From the cell containing the given text, extract its center point as (x, y) coordinate. 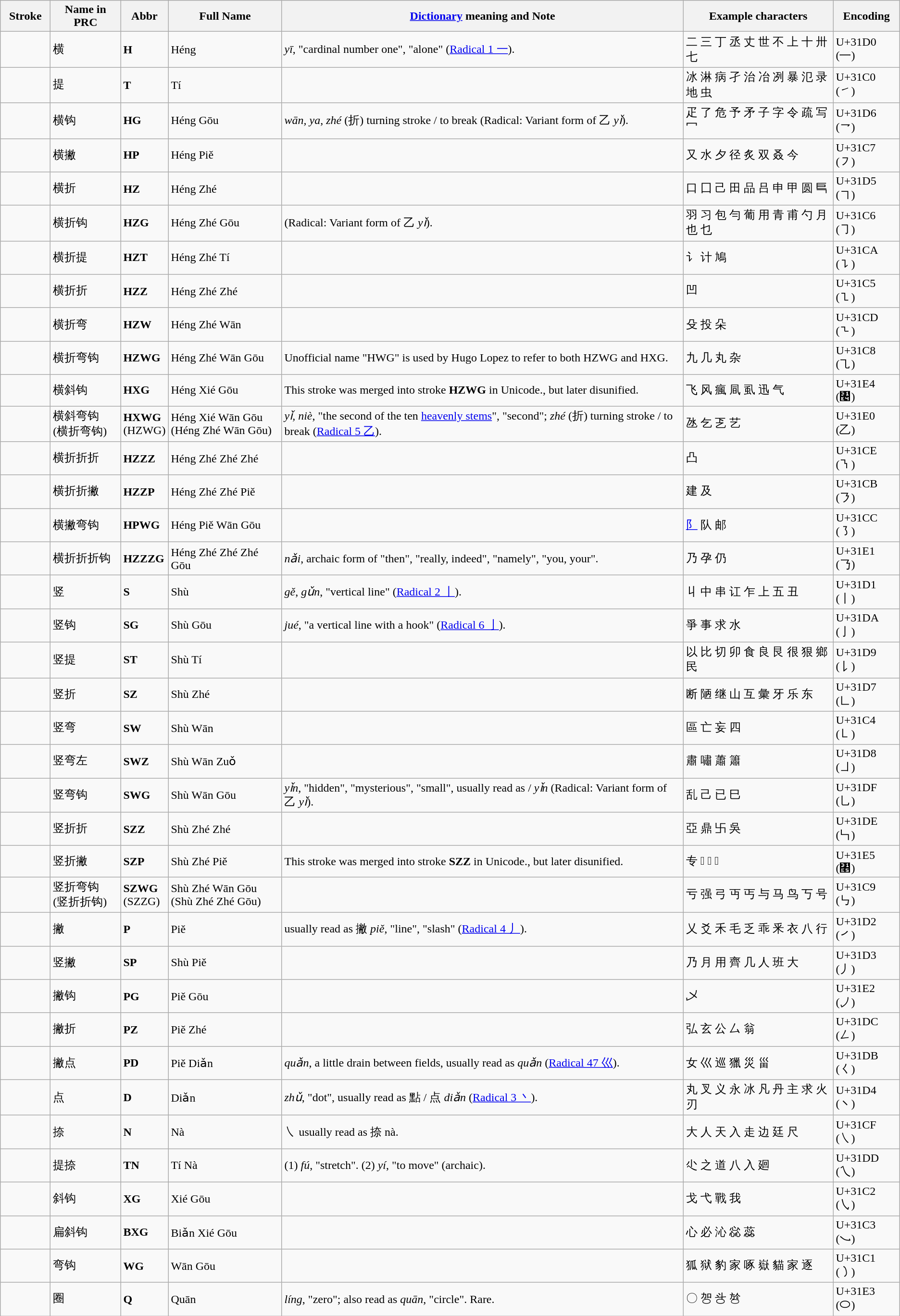
HZ (144, 189)
U+31E1 (㇡) (866, 559)
(Radical: Variant form of 乙 yǐ). (483, 223)
U+31DA (㇚) (866, 625)
T (144, 85)
Shù Tí (225, 660)
乃 孕 仍 (758, 559)
HZZP (144, 492)
U+31DD (㇝) (866, 1166)
弯钩 (86, 1266)
HXWG(HZWG) (144, 423)
捺 (86, 1132)
Stroke (25, 16)
U+31DB (㇛) (866, 1063)
Shù Wān Zuǒ (225, 761)
D (144, 1097)
撇 (86, 929)
Shù Gōu (225, 625)
S (144, 592)
横折折折 (86, 459)
(1) fú, "stretch". (2) yí, "to move" (archaic). (483, 1166)
竖弯 (86, 728)
阝 队 邮 (758, 525)
HP (144, 155)
usually read as 撇 piě, "line", "slash" (Radical 4 丿). (483, 929)
U+31C1 (㇁) (866, 1266)
氹 乞 乤 艺 (758, 423)
BXG (144, 1232)
TN (144, 1166)
U+31C7 (㇇) (866, 155)
羽 习 包 勻 葡 用 青 甫 勺 月 也 乜 (758, 223)
Wān Gōu (225, 1266)
〇 㔔 㪳 㫈 (758, 1299)
HZW (144, 324)
竖折弯钩(竖折折钩) (86, 894)
亞 鼎 卐 吳 (758, 829)
圈 (86, 1299)
撇钩 (86, 996)
Héng Xié Wān Gōu(Héng Zhé Wān Gōu) (225, 423)
U+31E3 (㇣) (866, 1299)
U+31E4 (㇤) (866, 390)
U+31D7 (㇗) (866, 695)
女 巛 巡 獵 災 甾 (758, 1063)
心 必 沁 惢 蕊 (758, 1232)
N (144, 1132)
Shù Piě (225, 963)
SZP (144, 861)
SWG (144, 795)
Abbr (144, 16)
戈 弋 戰 我 (758, 1199)
乂 爻 禾 毛 乏 乖 釆 衣 八 行 (758, 929)
横折折撇 (86, 492)
乄 (758, 996)
凹 (758, 291)
专 𧦮 𤓷 𤦡 (758, 861)
Héng Zhé Zhé Piě (225, 492)
Héng Gōu (225, 121)
Piě Zhé (225, 1030)
横折折折钩 (86, 559)
Quān (225, 1299)
U+31E0 (㇠) (866, 423)
竖提 (86, 660)
zhǔ, "dot", usually read as 點 / 点 diǎn (Radical 3 丶). (483, 1097)
殳 投 朵 (758, 324)
HPWG (144, 525)
又 水 夕 径 炙 双 叒 今 (758, 155)
Shù Zhé Wān Gōu(Shù Zhé Zhé Gōu) (225, 894)
HZZZG (144, 559)
H (144, 50)
横折折 (86, 291)
U+31D5 (㇕) (866, 189)
Q (144, 1299)
竖钩 (86, 625)
U+31D4 (㇔) (866, 1097)
U+31CE (㇎) (866, 459)
九 几 丸 杂 (758, 358)
横撇 (86, 155)
Example characters (758, 16)
Héng Piě Wān Gōu (225, 525)
冰 淋 病 孑 治 冶 冽 暴 氾 录 地 虫 (758, 85)
XG (144, 1199)
Unofficial name "HWG" is used by Hugo Lopez to refer to both HZWG and HXG. (483, 358)
U+31C8 (㇈) (866, 358)
U+31DC (㇜) (866, 1030)
凸 (758, 459)
横折 (86, 189)
Héng Zhé Wān (225, 324)
líng, "zero"; also read as quān, "circle". Rare. (483, 1299)
U+31D1 (㇑) (866, 592)
SP (144, 963)
Héng Piě (225, 155)
乱 己 已 巳 (758, 795)
U+31C2 (㇂) (866, 1199)
弘 玄 公 厶 翁 (758, 1030)
U+31D9 (㇙) (866, 660)
提 (86, 85)
Héng Xié Gōu (225, 390)
SZZ (144, 829)
横钩 (86, 121)
U+31C6 (㇆) (866, 223)
U+31CF (㇏) (866, 1132)
U+31C9 (㇉) (866, 894)
Héng Zhé Gōu (225, 223)
竖折 (86, 695)
Héng Zhé Zhé (225, 291)
Héng Zhé Zhé Zhé (225, 459)
Shù (225, 592)
U+31DF (㇟) (866, 795)
ST (144, 660)
Piě Diǎn (225, 1063)
Héng Zhé Tí (225, 258)
横折弯 (86, 324)
SZ (144, 695)
U+31C3 (㇃) (866, 1232)
U+31D0 (㇐) (866, 50)
竖弯左 (86, 761)
U+31D2 (㇒) (866, 929)
Piě (225, 929)
U+31CC (㇌) (866, 525)
口 囗 己 田 品 吕 申 甲 圆 巪 (758, 189)
HG (144, 121)
WG (144, 1266)
P (144, 929)
疋 了 危 予 矛 子 字 令 疏 写 冖 (758, 121)
Biǎn Xié Gōu (225, 1232)
横折提 (86, 258)
jué, "a vertical line with a hook" (Radical 6 亅). (483, 625)
This stroke was merged into stroke HZWG in Unicode., but later disunified. (483, 390)
U+31D6 (㇖) (866, 121)
点 (86, 1097)
U+31D3 (㇓) (866, 963)
U+31D8 (㇘) (866, 761)
Diǎn (225, 1097)
SW (144, 728)
區 亡 妄 四 (758, 728)
U+31CB (㇋) (866, 492)
Name in PRC (86, 16)
Tí Nà (225, 1166)
Xié Gōu (225, 1199)
竖撇 (86, 963)
yǐn, "hidden", "mysterious", "small", usually read as / yǐn (Radical: Variant form of 乙 yǐ). (483, 795)
提捺 (86, 1166)
撇点 (86, 1063)
Full Name (225, 16)
HXG (144, 390)
Héng Zhé Zhé Zhé Gōu (225, 559)
U+31E2 (㇢) (866, 996)
Héng Zhé Wān Gōu (225, 358)
wān, ya, zhé (折) turning stroke / to break (Radical: Variant form of 乙 yǐ). (483, 121)
竖折折 (86, 829)
nǎi, archaic form of "then", "really, indeed", "namely", "you, your". (483, 559)
Shù Zhé Zhé (225, 829)
Héng (225, 50)
quǎn, a little drain between fields, usually read as quǎn (Radical 47 巛). (483, 1063)
HZWG (144, 358)
Dictionary meaning and Note (483, 16)
横斜钩 (86, 390)
U+31C0 (㇀) (866, 85)
U+31CA (㇊) (866, 258)
Tí (225, 85)
This stroke was merged into stroke SZZ in Unicode., but later disunified. (483, 861)
HZG (144, 223)
竖 (86, 592)
狐 狱 豹 家 啄 嶽 貓 家 逐 (758, 1266)
Shù Zhé (225, 695)
U+31E5 (㇥) (866, 861)
yǐ, niè, "the second of the ten heavenly stems", "second"; zhé (折) turning stroke / to break (Radical 5 乙). (483, 423)
U+31C4 (㇄) (866, 728)
建 及 (758, 492)
gě, gǔn, "vertical line" (Radical 2 丨). (483, 592)
Shù Wān (225, 728)
讠 计 鳩 (758, 258)
U+31DE (㇞) (866, 829)
横折弯钩 (86, 358)
飞 风 瘋 凬 虱 迅 气 (758, 390)
以 比 切 卯 食 良 艮 很 狠 鄉 民 (758, 660)
Shù Zhé Piě (225, 861)
断 陋 继 山 互 彙 牙 乐 东 (758, 695)
PD (144, 1063)
PG (144, 996)
斜钩 (86, 1199)
yī, "cardinal number one", "alone" (Radical 1 一). (483, 50)
扁斜钩 (86, 1232)
U+31CD (㇍) (866, 324)
PZ (144, 1030)
SG (144, 625)
肅 嘯 蕭 簫 (758, 761)
横折钩 (86, 223)
大 人 天 入 走 边 廷 尺 (758, 1132)
爭 事 求 水 (758, 625)
乃 月 用 齊 几 人 班 大 (758, 963)
二 三 丁 丞 丈 世 不 上 十 卅 七 (758, 50)
HZT (144, 258)
尐 之 道 八 入 廻 (758, 1166)
撇折 (86, 1030)
HZZZ (144, 459)
横撇弯钩 (86, 525)
丸 叉 义 永 冰 凡 丹 主 求 火 刃 (758, 1097)
SWZ (144, 761)
Héng Zhé (225, 189)
SZWG(SZZG) (144, 894)
Encoding (866, 16)
丩 中 串 讧 乍 上 五 丑 (758, 592)
HZZ (144, 291)
竖折撇 (86, 861)
U+31C5 (㇅) (866, 291)
亏 强 弓 丏 丐 与 马 鸟 丂 号 (758, 894)
Shù Wān Gōu (225, 795)
Piě Gōu (225, 996)
横斜弯钩(横折弯钩) (86, 423)
Nà (225, 1132)
㇏ usually read as 捺 nà. (483, 1132)
竖弯钩 (86, 795)
横 (86, 50)
